Return the [X, Y] coordinate for the center point of the cell that contains the specified text.  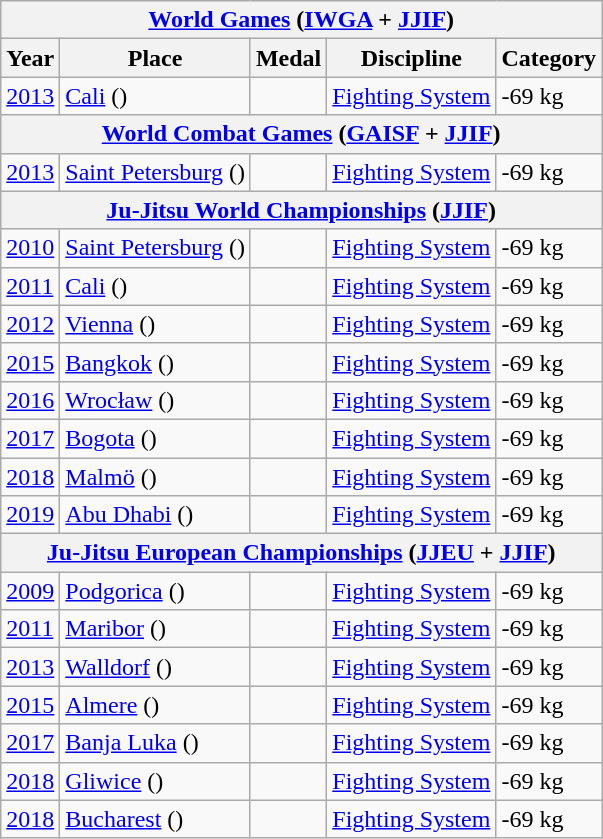
Almere () [156, 705]
Podgorica () [156, 591]
2010 [30, 248]
World Combat Games (GAISF + JJIF) [302, 134]
Ju-Jitsu European Championships (JJEU + JJIF) [302, 553]
Bucharest () [156, 819]
2012 [30, 324]
Year [30, 58]
Place [156, 58]
2019 [30, 515]
Abu Dhabi () [156, 515]
Bangkok () [156, 362]
2016 [30, 400]
2009 [30, 591]
Ju-Jitsu World Championships (JJIF) [302, 210]
Category [549, 58]
World Games (IWGA + JJIF) [302, 20]
Bogota () [156, 438]
Wrocław () [156, 400]
Medal [288, 58]
Maribor () [156, 629]
Vienna () [156, 324]
Discipline [412, 58]
Banja Luka () [156, 743]
Malmö () [156, 477]
Gliwice () [156, 781]
Walldorf () [156, 667]
